Find where the given text appears and provide that cell's center as (X, Y) coordinate. 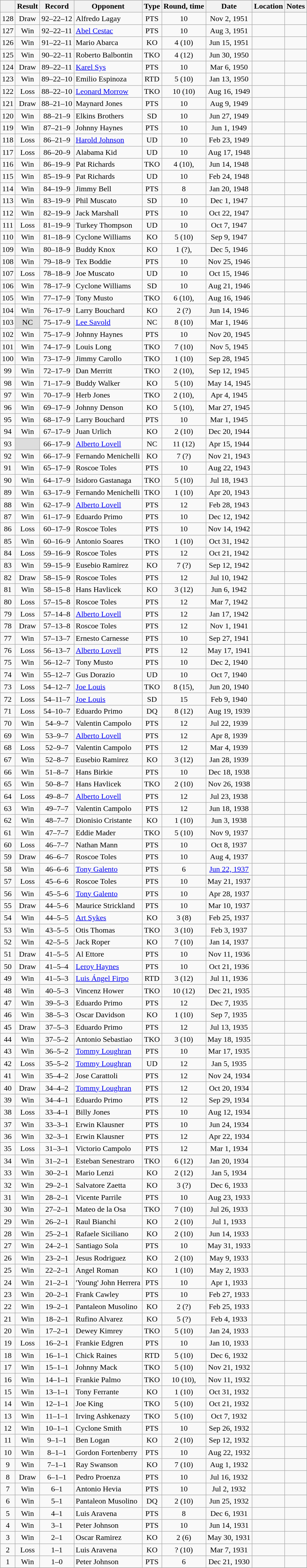
Apr 22, 1934 (229, 1137)
81–18–9 (57, 237)
41–5–3 (57, 979)
65 (8, 784)
Nov 9, 1937 (229, 833)
Harold Johnson (108, 140)
Jun 3, 1938 (229, 821)
74 (8, 675)
44–5–5 (57, 918)
68 (8, 748)
117 (8, 152)
120 (8, 116)
Isidoro Gastanaga (108, 480)
123 (8, 79)
47 (8, 1003)
5 (10), (184, 407)
Sep 12, 1942 (229, 565)
1–0 (57, 1562)
112 (8, 213)
Nov 21, 1932 (229, 1367)
2–1 (57, 1538)
83–19–9 (57, 201)
Jan 5, 1934 (229, 1173)
128 (8, 19)
Abel Cestac (108, 31)
Jack Roper (108, 942)
114 (8, 189)
79–18–9 (57, 261)
Dewey Kimrey (108, 1331)
108 (8, 261)
Mar 27, 1945 (229, 407)
10 (10), (184, 1380)
Antonio Hevia (108, 1489)
124 (8, 67)
57–13–7 (57, 638)
58–15–9 (57, 578)
Frank Cawley (108, 1294)
Ernesto Carnesse (108, 638)
70–17–9 (57, 395)
Irving Ashkenazy (108, 1416)
Result (28, 6)
Tony Ferrante (108, 1392)
66 (8, 772)
85 (8, 541)
Nov 11, 1932 (229, 1380)
39–5–3 (57, 1003)
86–21–9 (57, 140)
8–1–1 (57, 1452)
Feb 25, 1937 (229, 918)
Roberto Balbontin (108, 55)
105 (8, 298)
Notes (295, 6)
4 (12) (184, 55)
59–15–9 (57, 565)
May 18, 1935 (229, 1039)
40–5–3 (57, 991)
38 (8, 1112)
Billy Jones (108, 1112)
5–1 (57, 1501)
May 2, 1933 (229, 1270)
Mar 7, 1931 (229, 1550)
61 (8, 833)
Jimmy Carollo (108, 359)
Elkins Brothers (108, 116)
11 (12) (184, 444)
102 (8, 334)
Jul 16, 1932 (229, 1477)
3 (8) (184, 918)
Jose Carattoli (108, 1076)
Alfredo Lagay (108, 19)
77 (8, 638)
Jan 14, 1937 (229, 942)
23 (8, 1294)
Feb 4, 1933 (229, 1319)
107 (8, 274)
25–2–1 (57, 1234)
55 (8, 905)
Oct 21, 1936 (229, 966)
Jun 20, 1940 (229, 687)
Jun 14, 1946 (229, 310)
57–13–8 (57, 626)
Mario Abarca (108, 43)
20 (8, 1331)
62 (8, 821)
Dec 21, 1930 (229, 1562)
48 (8, 991)
24 (8, 1282)
46–6–7 (57, 857)
22–2–1 (57, 1270)
78–17–9 (57, 286)
Jun 15, 1951 (229, 43)
6 (10), (184, 298)
Record (57, 6)
92–22–12 (57, 19)
32–3–1 (57, 1137)
Jun 24, 1934 (229, 1124)
Al Ettore (108, 954)
30–2–1 (57, 1173)
Angel Roman (108, 1270)
Aug 22, 1932 (229, 1452)
Dec 5, 1946 (229, 249)
36–5–2 (57, 1051)
29 (8, 1222)
100 (8, 359)
4 (10) (184, 43)
50–8–7 (57, 784)
30 (8, 1209)
62–17–9 (57, 504)
Louis Long (108, 346)
Mar 7, 1942 (229, 602)
Salvatore Zaetta (108, 1185)
5 (?) (184, 1319)
96 (8, 407)
37–5–2 (57, 1039)
34–4–2 (57, 1088)
Nov 5, 1945 (229, 346)
60–17–9 (57, 529)
Jimmy Bell (108, 189)
Oct 31, 1932 (229, 1392)
39 (8, 1100)
Feb 24, 1948 (229, 177)
75 (8, 663)
Type (152, 6)
Pedro Proenza (108, 1477)
36 (8, 1137)
6–1–1 (57, 1477)
46–7–7 (57, 845)
Apr 15, 1944 (229, 444)
Round, time (184, 6)
49–7–7 (57, 808)
Ben Logan (108, 1440)
Jun 30, 1950 (229, 55)
Aug 9, 1949 (229, 103)
Jun 14, 1933 (229, 1234)
18–2–1 (57, 1319)
Joe Muscato (108, 274)
Mar 4, 1939 (229, 748)
91–22–11 (57, 43)
20–2–1 (57, 1294)
22 (8, 1307)
7 (8, 1489)
11–1–1 (57, 1416)
71 (8, 711)
93 (8, 444)
121 (8, 103)
Lee Savold (108, 322)
Dan Merritt (108, 371)
Buddy Knox (108, 249)
Mar 17, 1935 (229, 1051)
119 (8, 128)
Apr 1, 1933 (229, 1282)
Aug 1, 1932 (229, 1465)
53–9–7 (57, 735)
26 (8, 1258)
8 (10) (184, 322)
Luis Ángel Firpo (108, 979)
35 (8, 1149)
116 (8, 164)
Aug 16, 1946 (229, 298)
54–12–7 (57, 687)
Dec 7, 1935 (229, 1003)
Sep 28, 1945 (229, 359)
Oct 7, 1947 (229, 225)
Nov 2, 1951 (229, 19)
Dionisio Cristante (108, 821)
89–22–11 (57, 67)
15–1–1 (57, 1367)
Jesus Rodriguez (108, 1258)
Dec 20, 1944 (229, 432)
Phil Muscato (108, 201)
Oct 31, 1942 (229, 541)
76–17–9 (57, 310)
2 (6) (184, 1538)
Jun 14, 1948 (229, 164)
8 (15), (184, 687)
Mar 1, 1945 (229, 420)
106 (8, 286)
10 (10) (184, 91)
18 (8, 1355)
45 (8, 1027)
4 (10), (184, 164)
52–8–7 (57, 760)
58 (8, 869)
Jul 11, 1936 (229, 979)
6–1 (57, 1489)
Aug 22, 1943 (229, 468)
Jack Marshall (108, 213)
88 (8, 504)
Dec 18, 1938 (229, 772)
24–2–1 (57, 1246)
14–1–1 (57, 1380)
125 (8, 55)
23–2–1 (57, 1258)
80 (8, 602)
86–19–9 (57, 164)
79 (8, 614)
37 (8, 1124)
Jun 18, 1938 (229, 808)
58–15–8 (57, 590)
Gus Dorazio (108, 675)
85–19–9 (57, 177)
Frankie Palmo (108, 1380)
6 (12) (184, 1161)
127 (8, 31)
90 (8, 480)
52–9–7 (57, 748)
99 (8, 371)
Dec 12, 1942 (229, 517)
Aug 12, 1934 (229, 1112)
Date (229, 6)
Jul 1, 1933 (229, 1222)
May 14, 1945 (229, 383)
97 (8, 395)
Oct 7, 1932 (229, 1416)
16–2–1 (57, 1343)
Sep 27, 1941 (229, 638)
69–17–9 (57, 407)
46–6–6 (57, 869)
90–22–11 (57, 55)
42–5–5 (57, 942)
51 (8, 954)
113 (8, 201)
45–5–6 (57, 893)
91 (8, 468)
67 (8, 760)
Sep 26, 1932 (229, 1428)
31–3–1 (57, 1149)
May 21, 1937 (229, 881)
Antonio Soares (108, 541)
? (10) (184, 1550)
Jan 28, 1939 (229, 760)
95 (8, 420)
Joe King (108, 1404)
64 (8, 796)
19 (8, 1343)
60 (8, 845)
54–9–7 (57, 723)
Johnny Mack (108, 1367)
Jun 1, 1949 (229, 128)
Jul 10, 1942 (229, 578)
Jul 18, 1943 (229, 480)
Aug 17, 1948 (229, 152)
43–5–5 (57, 930)
Otis Thomas (108, 930)
Jan 20, 1948 (229, 189)
74–17–9 (57, 346)
72–17–9 (57, 371)
57–14–8 (57, 614)
Feb 25, 1933 (229, 1307)
31 (8, 1197)
68–17–9 (57, 420)
Feb 23, 1949 (229, 140)
94 (8, 432)
Santiago Sola (108, 1246)
Victorio Campolo (108, 1149)
Feb 9, 1940 (229, 699)
Nov 1, 1941 (229, 626)
Nov 20, 1945 (229, 334)
33–3–1 (57, 1124)
Buddy Walker (108, 383)
29–2–1 (57, 1185)
Apr 20, 1943 (229, 492)
40 (8, 1088)
78–18–9 (57, 274)
Turkey Thompson (108, 225)
Sep 12, 1932 (229, 1440)
50 (8, 966)
14 (8, 1404)
38–5–3 (57, 1015)
21–2–1 (57, 1282)
10 (12) (184, 991)
86 (8, 529)
Jan 10, 1933 (229, 1343)
82 (8, 578)
Jun 14, 1931 (229, 1526)
28–2–1 (57, 1197)
8 (12) (184, 711)
82–19–9 (57, 213)
Aug 21, 1946 (229, 286)
Rafaele Siciliano (108, 1234)
126 (8, 43)
Herb Jones (108, 395)
19–2–1 (57, 1307)
Jun 6, 1942 (229, 590)
Oct 15, 1946 (229, 274)
Feb 3, 1937 (229, 930)
Ray Swanson (108, 1465)
Vicente Parrile (108, 1197)
Art Sykes (108, 918)
63–17–9 (57, 492)
64–17–9 (57, 480)
Jan 24, 1933 (229, 1331)
Jul 26, 1933 (229, 1209)
Johnny Denson (108, 407)
Eddie Mader (108, 833)
86–20–9 (57, 152)
89 (8, 492)
Location (269, 6)
32 (8, 1185)
7–1–1 (57, 1465)
Cyclone Smith (108, 1428)
54 (8, 918)
34 (8, 1161)
Jun 22, 1937 (229, 869)
17 (8, 1367)
11 (8, 1440)
Raul Bianchi (108, 1222)
Nov 24, 1934 (229, 1076)
72 (8, 699)
31–2–1 (57, 1161)
16 (8, 1380)
92–22–11 (57, 31)
78 (8, 626)
44–5–6 (57, 905)
Oct 21, 1932 (229, 1404)
81–19–9 (57, 225)
33 (8, 1173)
56–12–7 (57, 663)
69 (8, 735)
Mar 6, 1950 (229, 67)
54–10–7 (57, 711)
27 (8, 1246)
60–16–9 (57, 541)
Jul 2, 1932 (229, 1489)
35–5–2 (57, 1064)
Karel Sys (108, 67)
Emilio Espinoza (108, 79)
51–8–7 (57, 772)
Dec 21, 1935 (229, 991)
9 (8, 1465)
43 (8, 1051)
65–17–9 (57, 468)
Oscar Davidson (108, 1015)
Dec 6, 1932 (229, 1355)
10–1–1 (57, 1428)
83 (8, 565)
45–6–6 (57, 881)
Apr 28, 1937 (229, 893)
70 (8, 723)
73 (8, 687)
Sep 9, 1947 (229, 237)
Nov 21, 1943 (229, 456)
17–2–1 (57, 1331)
Jan 17, 1942 (229, 614)
122 (8, 91)
87–21–9 (57, 128)
Sep 7, 1935 (229, 1015)
41–5–5 (57, 954)
2 (12) (184, 1173)
59 (8, 857)
73–17–9 (57, 359)
87 (8, 517)
37–5–3 (57, 1027)
115 (8, 177)
25 (8, 1270)
52 (8, 942)
4–1 (57, 1513)
59–16–9 (57, 553)
Jan 5, 1935 (229, 1064)
5 (8, 1513)
Mar 1, 1946 (229, 322)
57 (8, 881)
Feb 27, 1933 (229, 1294)
28 (8, 1234)
57–15–8 (57, 602)
81 (8, 590)
Dec 6, 1933 (229, 1185)
Alabama Kid (108, 152)
61–17–9 (57, 517)
56 (8, 893)
Aug 19, 1939 (229, 711)
Aug 16, 1949 (229, 91)
Aug 3, 1951 (229, 31)
Jul 13, 1935 (229, 1027)
49 (8, 979)
Mateo de la Osa (108, 1209)
49–8–7 (57, 796)
Juan Urlich (108, 432)
May 17, 1941 (229, 650)
Oct 21, 1942 (229, 553)
42 (8, 1064)
Nov 26, 1938 (229, 784)
118 (8, 140)
3 (8, 1538)
Antonio Sebastiao (108, 1039)
Nov 11, 1936 (229, 954)
48–7–7 (57, 821)
27–2–1 (57, 1209)
Jan 13, 1950 (229, 79)
41 (8, 1076)
109 (8, 249)
Tex Boddie (108, 261)
Frankie Edgren (108, 1343)
84 (8, 553)
80–18–9 (57, 249)
33–4–1 (57, 1112)
Rufino Alvarez (108, 1319)
Hans Birkie (108, 772)
54–11–7 (57, 699)
Feb 28, 1943 (229, 504)
46 (8, 1015)
9–1–1 (57, 1440)
16–1–1 (57, 1355)
Mar 1, 1934 (229, 1149)
Aug 23, 1933 (229, 1197)
Jan 20, 1934 (229, 1161)
Dec 1, 1947 (229, 201)
98 (8, 383)
13–1–1 (57, 1392)
Jun 25, 1932 (229, 1501)
Dec 6, 1931 (229, 1513)
3 (?) (184, 1185)
111 (8, 225)
88–21–9 (57, 116)
Oscar Ramirez (108, 1538)
26–2–1 (57, 1222)
101 (8, 346)
55–12–7 (57, 675)
67–17–9 (57, 432)
Chick Raines (108, 1355)
May 31, 1933 (229, 1246)
Oct 20, 1934 (229, 1088)
Leroy Haynes (108, 966)
34–4–1 (57, 1100)
63 (8, 808)
Maurice Strickland (108, 905)
47–7–7 (57, 833)
Oct 22, 1947 (229, 213)
Nov 25, 1946 (229, 261)
89–22–10 (57, 79)
Gordon Fortenberry (108, 1452)
41–5–4 (57, 966)
Sep 29, 1934 (229, 1100)
Oct 7, 1940 (229, 675)
Dec 2, 1940 (229, 663)
Jul 23, 1938 (229, 796)
71–17–9 (57, 383)
Apr 8, 1939 (229, 735)
44 (8, 1039)
103 (8, 322)
Vincenz Hower (108, 991)
84–19–9 (57, 189)
35–4–2 (57, 1076)
88–21–10 (57, 103)
Maynard Jones (108, 103)
13 (8, 1416)
Opponent (108, 6)
Jul 22, 1939 (229, 723)
110 (8, 237)
3–1 (57, 1526)
56–13–7 (57, 650)
Apr 4, 1945 (229, 395)
Sep 12, 1945 (229, 371)
Jun 27, 1949 (229, 116)
Esteban Senestraro (108, 1161)
92 (8, 456)
88–22–10 (57, 91)
Mar 10, 1937 (229, 905)
2 (8, 1550)
77–17–9 (57, 298)
'Young' John Herrera (108, 1282)
Nathan Mann (108, 845)
4 (8, 1526)
1 (8, 1562)
Aug 4, 1937 (229, 857)
1 (?), (184, 249)
Nov 14, 1942 (229, 529)
76 (8, 650)
104 (8, 310)
Oct 8, 1937 (229, 845)
Mario Lenzi (108, 1173)
21 (8, 1319)
12–1–1 (57, 1404)
Leonard Morrow (108, 91)
1–1 (57, 1550)
May 30, 1931 (229, 1538)
May 9, 1933 (229, 1258)
53 (8, 930)
